Capture the cell that displays the provided text and extract its (X, Y) central coordinate. 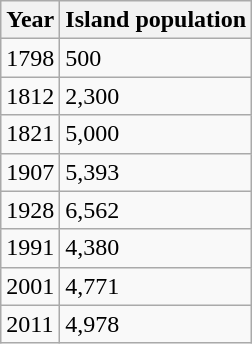
6,562 (156, 210)
Year (30, 20)
2,300 (156, 96)
1928 (30, 210)
500 (156, 58)
4,978 (156, 324)
1812 (30, 96)
1991 (30, 248)
1907 (30, 172)
1798 (30, 58)
4,771 (156, 286)
4,380 (156, 248)
1821 (30, 134)
5,393 (156, 172)
2001 (30, 286)
5,000 (156, 134)
2011 (30, 324)
Island population (156, 20)
